Find where the given text appears and provide that cell's center as (X, Y) coordinate. 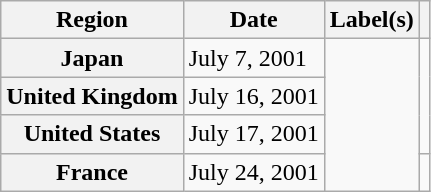
United States (92, 134)
Region (92, 20)
July 24, 2001 (254, 172)
July 17, 2001 (254, 134)
July 16, 2001 (254, 96)
Date (254, 20)
Japan (92, 58)
France (92, 172)
Label(s) (372, 20)
United Kingdom (92, 96)
July 7, 2001 (254, 58)
